Determine the [X, Y] coordinate at the center of the cell enclosing the given text.  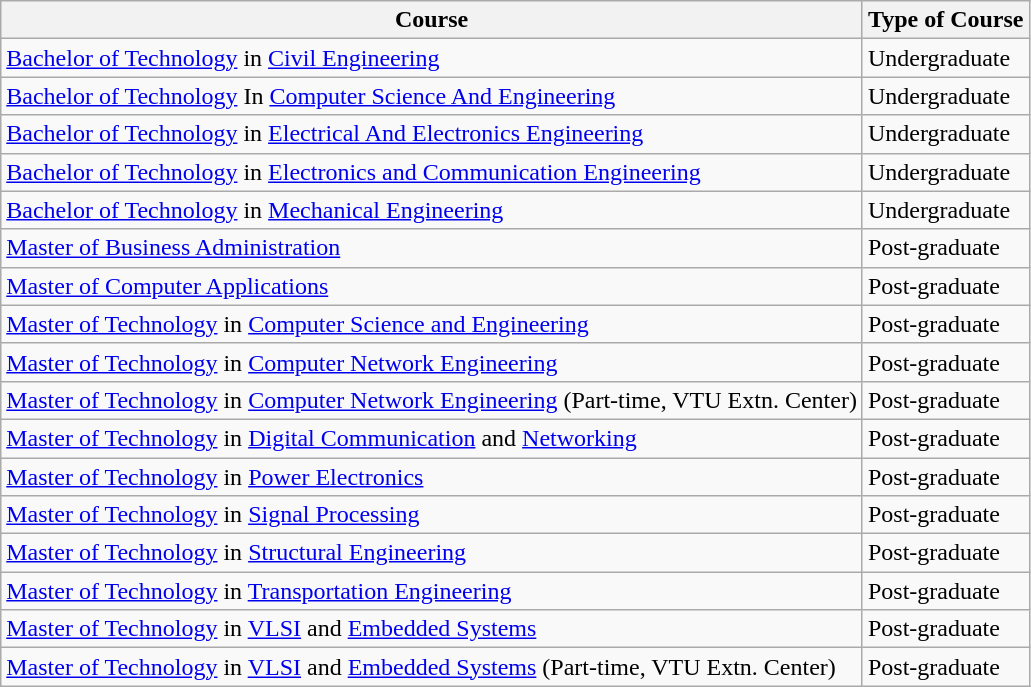
Bachelor of Technology In Computer Science And Engineering [432, 96]
Master of Technology in VLSI and Embedded Systems (Part-time, VTU Extn. Center) [432, 667]
Course [432, 20]
Master of Technology in VLSI and Embedded Systems [432, 629]
Bachelor of Technology in Electrical And Electronics Engineering [432, 134]
Master of Business Administration [432, 248]
Master of Technology in Digital Communication and Networking [432, 438]
Master of Technology in Computer Science and Engineering [432, 324]
Master of Technology in Structural Engineering [432, 553]
Bachelor of Technology in Electronics and Communication Engineering [432, 172]
Master of Technology in Computer Network Engineering (Part-time, VTU Extn. Center) [432, 400]
Master of Technology in Transportation Engineering [432, 591]
Master of Technology in Computer Network Engineering [432, 362]
Master of Technology in Signal Processing [432, 515]
Bachelor of Technology in Civil Engineering [432, 58]
Master of Computer Applications [432, 286]
Type of Course [946, 20]
Master of Technology in Power Electronics [432, 477]
Bachelor of Technology in Mechanical Engineering [432, 210]
